Detect which cell encompasses the target text, then output its (X, Y) center coordinate. 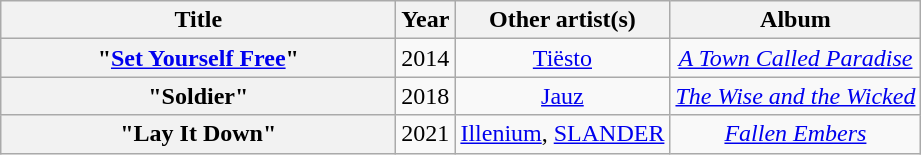
Tiësto (562, 58)
Illenium, SLANDER (562, 134)
2018 (426, 96)
Jauz (562, 96)
The Wise and the Wicked (796, 96)
Album (796, 20)
Fallen Embers (796, 134)
2014 (426, 58)
A Town Called Paradise (796, 58)
Title (198, 20)
"Set Yourself Free" (198, 58)
2021 (426, 134)
Other artist(s) (562, 20)
"Soldier" (198, 96)
Year (426, 20)
"Lay It Down" (198, 134)
